Scan for the cell matching the given text and deliver its [x, y] coordinate at center. 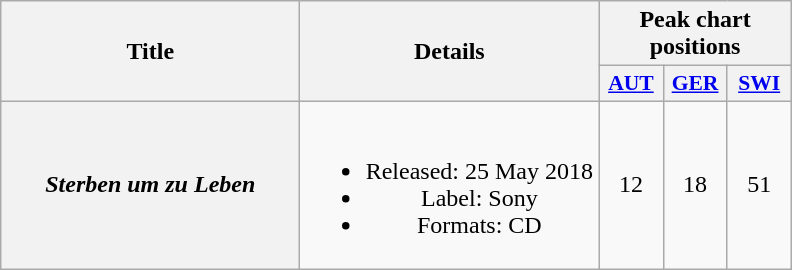
18 [695, 184]
Title [150, 52]
Details [450, 52]
51 [759, 184]
12 [631, 184]
AUT [631, 84]
Released: 25 May 2018Label: SonyFormats: CD [450, 184]
Sterben um zu Leben [150, 184]
Peak chart positions [695, 34]
SWI [759, 84]
GER [695, 84]
